Detect which cell encompasses the target text, then output its [x, y] center coordinate. 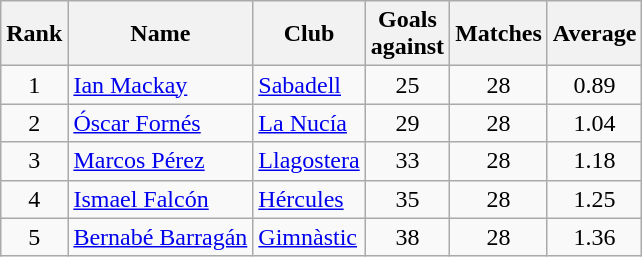
La Nucía [309, 123]
4 [34, 199]
Marcos Pérez [160, 161]
Óscar Fornés [160, 123]
1.36 [594, 237]
33 [407, 161]
25 [407, 85]
Llagostera [309, 161]
Sabadell [309, 85]
Ian Mackay [160, 85]
Average [594, 34]
5 [34, 237]
3 [34, 161]
Club [309, 34]
Ismael Falcón [160, 199]
1 [34, 85]
Gimnàstic [309, 237]
0.89 [594, 85]
1.18 [594, 161]
29 [407, 123]
Name [160, 34]
Rank [34, 34]
1.04 [594, 123]
35 [407, 199]
Bernabé Barragán [160, 237]
2 [34, 123]
Goals against [407, 34]
38 [407, 237]
Hércules [309, 199]
Matches [499, 34]
1.25 [594, 199]
